Scan for the cell matching the given text and deliver its [x, y] coordinate at center. 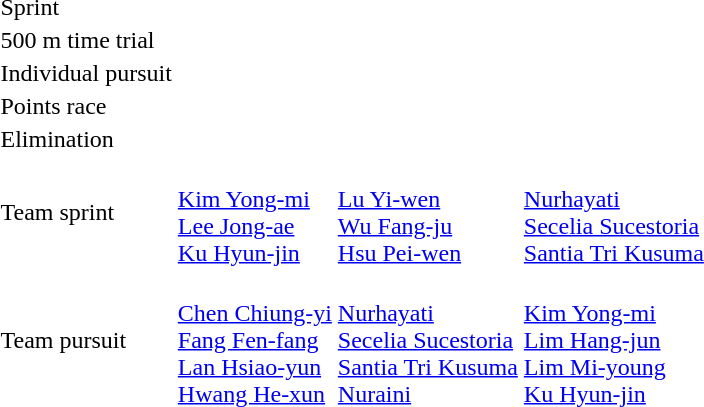
Kim Yong-miLee Jong-aeKu Hyun-jin [254, 212]
Lu Yi-wenWu Fang-juHsu Pei-wen [428, 212]
